Scan for the cell matching the given text and deliver its [x, y] coordinate at center. 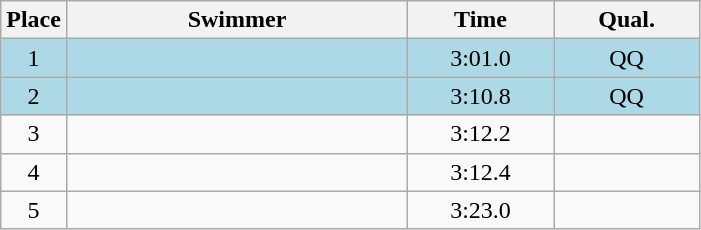
3:10.8 [481, 96]
3:01.0 [481, 58]
3:12.4 [481, 172]
Time [481, 20]
2 [34, 96]
3:12.2 [481, 134]
3 [34, 134]
Qual. [627, 20]
3:23.0 [481, 210]
5 [34, 210]
4 [34, 172]
Place [34, 20]
1 [34, 58]
Swimmer [236, 20]
